Identify which cell holds the provided text, then report its (x, y) central coordinate. 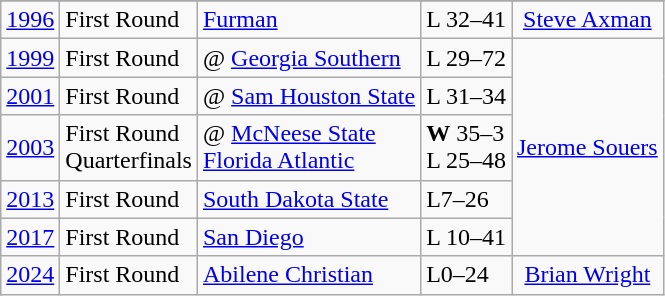
@ Georgia Southern (308, 58)
L 29–72 (466, 58)
Steve Axman (588, 20)
2017 (30, 237)
L0–24 (466, 275)
First RoundQuarterfinals (129, 148)
L 31–34 (466, 96)
San Diego (308, 237)
2003 (30, 148)
L 10–41 (466, 237)
Brian Wright (588, 275)
South Dakota State (308, 199)
@ McNeese StateFlorida Atlantic (308, 148)
@ Sam Houston State (308, 96)
Furman (308, 20)
1999 (30, 58)
L 32–41 (466, 20)
W 35–3L 25–48 (466, 148)
2001 (30, 96)
1996 (30, 20)
2024 (30, 275)
Jerome Souers (588, 148)
L7–26 (466, 199)
Abilene Christian (308, 275)
2013 (30, 199)
